Find where the given text appears and provide that cell's center as [x, y] coordinate. 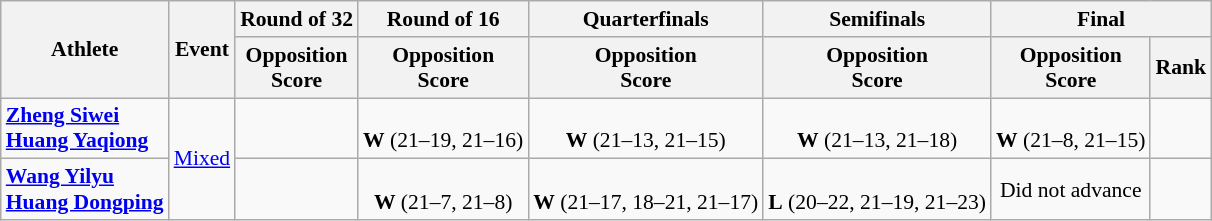
L (20–22, 21–19, 21–23) [877, 190]
Round of 32 [296, 19]
Athlete [85, 50]
Quarterfinals [646, 19]
Zheng Siwei Huang Yaqiong [85, 128]
W (21–13, 21–15) [646, 128]
Wang Yilyu Huang Dongping [85, 190]
W (21–19, 21–16) [443, 128]
W (21–13, 21–18) [877, 128]
Did not advance [1070, 190]
Event [202, 50]
Semifinals [877, 19]
W (21–8, 21–15) [1070, 128]
W (21–7, 21–8) [443, 190]
Round of 16 [443, 19]
W (21–17, 18–21, 21–17) [646, 190]
Rank [1180, 68]
Mixed [202, 159]
Final [1101, 19]
